Determine the [x, y] coordinate at the center of the cell enclosing the given text.  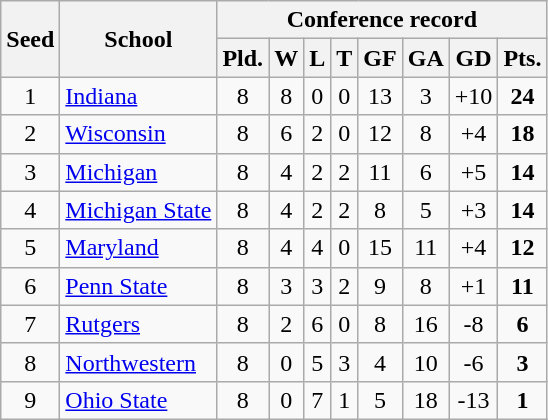
L [318, 58]
School [138, 39]
Michigan State [138, 210]
Pts. [522, 58]
+10 [474, 96]
Seed [30, 39]
24 [522, 96]
GA [426, 58]
Indiana [138, 96]
+5 [474, 172]
Northwestern [138, 362]
-13 [474, 400]
10 [426, 362]
-6 [474, 362]
T [344, 58]
13 [380, 96]
W [286, 58]
Ohio State [138, 400]
+3 [474, 210]
Wisconsin [138, 134]
Pld. [243, 58]
15 [380, 248]
Rutgers [138, 324]
16 [426, 324]
Michigan [138, 172]
GF [380, 58]
Maryland [138, 248]
GD [474, 58]
+1 [474, 286]
-8 [474, 324]
Conference record [382, 20]
Penn State [138, 286]
